Determine the [X, Y] coordinate at the center of the cell enclosing the given text.  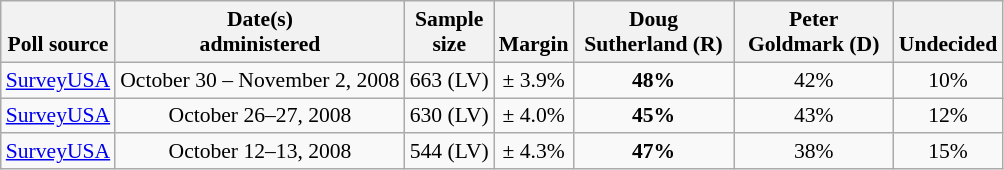
630 (LV) [450, 116]
± 4.0% [534, 116]
43% [814, 116]
48% [653, 80]
663 (LV) [450, 80]
15% [948, 152]
October 30 – November 2, 2008 [260, 80]
± 4.3% [534, 152]
544 (LV) [450, 152]
Undecided [948, 32]
47% [653, 152]
± 3.9% [534, 80]
42% [814, 80]
12% [948, 116]
PeterGoldmark (D) [814, 32]
38% [814, 152]
October 26–27, 2008 [260, 116]
Samplesize [450, 32]
Poll source [58, 32]
Date(s)administered [260, 32]
10% [948, 80]
DougSutherland (R) [653, 32]
45% [653, 116]
Margin [534, 32]
October 12–13, 2008 [260, 152]
